Provide the (X, Y) coordinate of the cell's center where the given text is located.  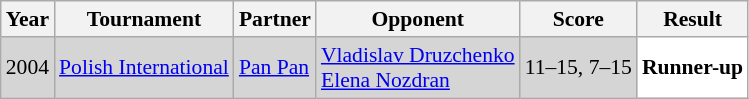
Tournament (144, 19)
Polish International (144, 68)
Partner (275, 19)
11–15, 7–15 (578, 68)
2004 (28, 68)
Pan Pan (275, 68)
Opponent (418, 19)
Runner-up (692, 68)
Result (692, 19)
Year (28, 19)
Vladislav Druzchenko Elena Nozdran (418, 68)
Score (578, 19)
